Search for the cell housing the specified text and yield its (x, y) center coordinate. 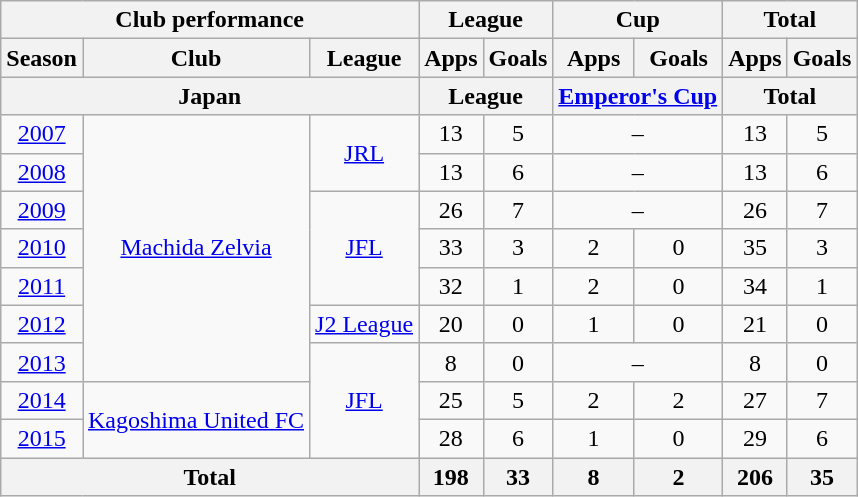
Cup (638, 20)
Kagoshima United FC (196, 419)
25 (451, 400)
2010 (42, 248)
21 (755, 324)
JRL (364, 153)
Japan (210, 96)
2009 (42, 210)
2008 (42, 172)
20 (451, 324)
32 (451, 286)
27 (755, 400)
2014 (42, 400)
2007 (42, 134)
2013 (42, 362)
34 (755, 286)
Club (196, 58)
Emperor's Cup (638, 96)
29 (755, 438)
198 (451, 477)
2015 (42, 438)
J2 League (364, 324)
Season (42, 58)
Club performance (210, 20)
2012 (42, 324)
Machida Zelvia (196, 248)
28 (451, 438)
2011 (42, 286)
206 (755, 477)
